Provide the (x, y) coordinate of the cell's center where the given text is located.  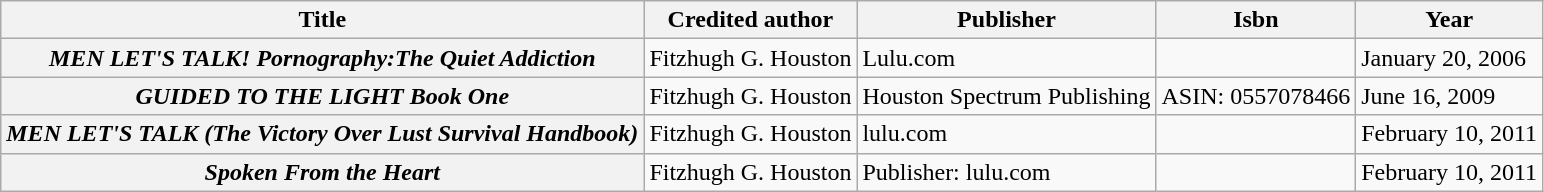
Houston Spectrum Publishing (1006, 96)
MEN LET'S TALK! Pornography:The Quiet Addiction (322, 58)
Publisher: lulu.com (1006, 172)
Credited author (750, 20)
Spoken From the Heart (322, 172)
June 16, 2009 (1450, 96)
MEN LET'S TALK (The Victory Over Lust Survival Handbook) (322, 134)
lulu.com (1006, 134)
January 20, 2006 (1450, 58)
Year (1450, 20)
Lulu.com (1006, 58)
GUIDED TO THE LIGHT Book One (322, 96)
Publisher (1006, 20)
ASIN: 0557078466 (1256, 96)
Title (322, 20)
Isbn (1256, 20)
